Pinpoint the cell where the given text exists, returning its (x, y) midpoint coordinate. 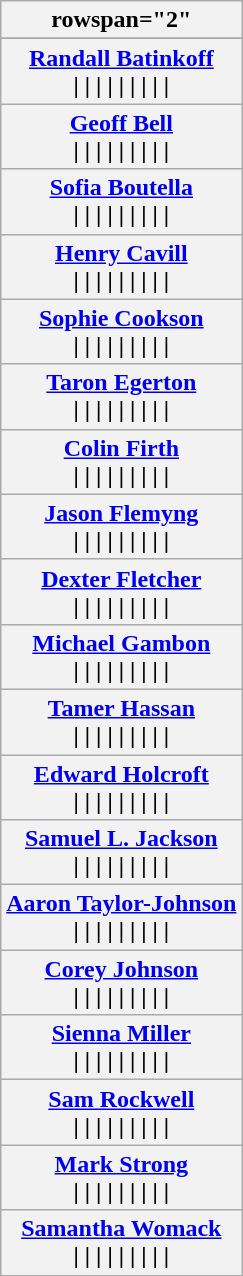
Aaron Taylor-Johnson| | | | | | | | | (122, 918)
Taron Egerton| | | | | | | | | (122, 396)
Samuel L. Jackson| | | | | | | | | (122, 852)
Samantha Womack| | | | | | | | | (122, 1242)
Corey Johnson| | | | | | | | | (122, 982)
Sophie Cookson| | | | | | | | | (122, 332)
Dexter Fletcher| | | | | | | | | (122, 592)
Geoff Bell| | | | | | | | | (122, 136)
Sienna Miller| | | | | | | | | (122, 1048)
Edward Holcroft| | | | | | | | | (122, 786)
Mark Strong| | | | | | | | | (122, 1178)
Randall Batinkoff| | | | | | | | | (122, 72)
rowspan="2" (122, 20)
Michael Gambon| | | | | | | | | (122, 656)
Sam Rockwell| | | | | | | | | (122, 1112)
Sofia Boutella| | | | | | | | | (122, 202)
Colin Firth| | | | | | | | | (122, 462)
Tamer Hassan| | | | | | | | | (122, 722)
Jason Flemyng| | | | | | | | | (122, 526)
Henry Cavill| | | | | | | | | (122, 266)
